Return the [X, Y] coordinate for the center point of the cell that contains the specified text.  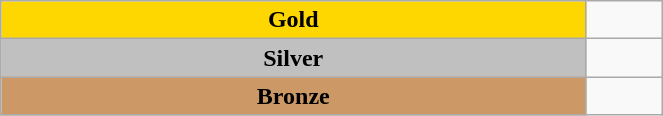
Bronze [294, 96]
Silver [294, 58]
Gold [294, 20]
